For the text-containing cell, return its midpoint in (x, y) coordinate format. 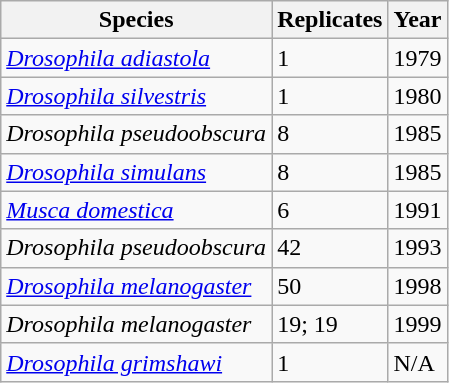
19; 19 (330, 324)
1979 (418, 58)
Musca domestica (136, 210)
Drosophila adiastola (136, 58)
Drosophila silvestris (136, 96)
6 (330, 210)
1999 (418, 324)
50 (330, 286)
Year (418, 20)
1998 (418, 286)
Species (136, 20)
Drosophila simulans (136, 172)
Drosophila grimshawi (136, 362)
1991 (418, 210)
1993 (418, 248)
42 (330, 248)
1980 (418, 96)
Replicates (330, 20)
N/A (418, 362)
